Output the [x, y] coordinate of the center of the cell containing the given text.  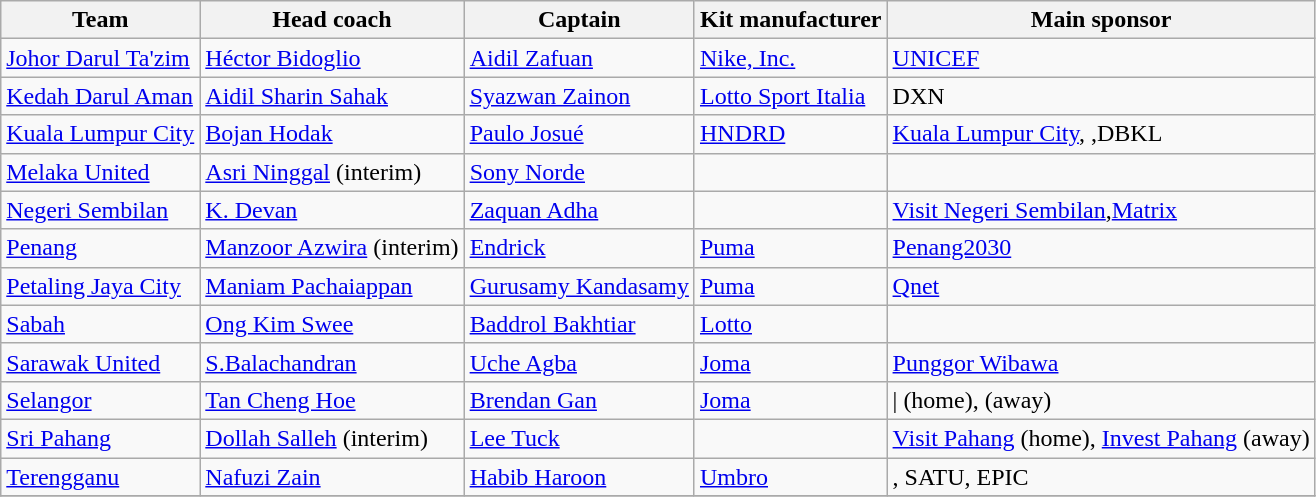
Sabah [100, 324]
Visit Pahang (home), Invest Pahang (away) [1101, 438]
Paulo Josué [579, 134]
Héctor Bidoglio [332, 58]
Johor Darul Ta'zim [100, 58]
Tan Cheng Hoe [332, 400]
| (home), (away) [1101, 400]
Bojan Hodak [332, 134]
Petaling Jaya City [100, 286]
Lotto [790, 324]
Umbro [790, 477]
Selangor [100, 400]
Habib Haroon [579, 477]
Manzoor Azwira (interim) [332, 248]
Sri Pahang [100, 438]
Kit manufacturer [790, 20]
Lotto Sport Italia [790, 96]
UNICEF [1101, 58]
Zaquan Adha [579, 210]
Penang [100, 248]
Maniam Pachaiappan [332, 286]
Melaka United [100, 172]
Punggor Wibawa [1101, 362]
Sarawak United [100, 362]
Endrick [579, 248]
Terengganu [100, 477]
Baddrol Bakhtiar [579, 324]
Nafuzi Zain [332, 477]
Visit Negeri Sembilan,Matrix [1101, 210]
Qnet [1101, 286]
Sony Norde [579, 172]
Ong Kim Swee [332, 324]
Team [100, 20]
K. Devan [332, 210]
Aidil Zafuan [579, 58]
Negeri Sembilan [100, 210]
, SATU, EPIC [1101, 477]
HNDRD [790, 134]
Gurusamy Kandasamy [579, 286]
Uche Agba [579, 362]
Penang2030 [1101, 248]
Aidil Sharin Sahak [332, 96]
DXN [1101, 96]
Kuala Lumpur City, ,DBKL [1101, 134]
Dollah Salleh (interim) [332, 438]
Main sponsor [1101, 20]
Brendan Gan [579, 400]
Nike, Inc. [790, 58]
Syazwan Zainon [579, 96]
Head coach [332, 20]
Captain [579, 20]
Kuala Lumpur City [100, 134]
Lee Tuck [579, 438]
Asri Ninggal (interim) [332, 172]
Kedah Darul Aman [100, 96]
S.Balachandran [332, 362]
